Return the [x, y] coordinate for the center point of the cell that contains the specified text.  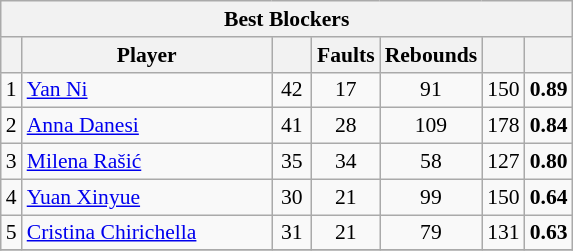
2 [12, 126]
41 [292, 126]
5 [12, 233]
3 [12, 162]
99 [432, 197]
Faults [346, 55]
Yan Ni [147, 90]
Milena Rašić [147, 162]
35 [292, 162]
17 [346, 90]
0.84 [549, 126]
Rebounds [432, 55]
0.64 [549, 197]
Anna Danesi [147, 126]
34 [346, 162]
31 [292, 233]
42 [292, 90]
0.89 [549, 90]
Player [147, 55]
30 [292, 197]
79 [432, 233]
0.80 [549, 162]
91 [432, 90]
58 [432, 162]
Yuan Xinyue [147, 197]
178 [504, 126]
0.63 [549, 233]
Cristina Chirichella [147, 233]
127 [504, 162]
28 [346, 126]
1 [12, 90]
4 [12, 197]
131 [504, 233]
Best Blockers [287, 19]
109 [432, 126]
